Output the (x, y) coordinate of the center of the cell containing the given text.  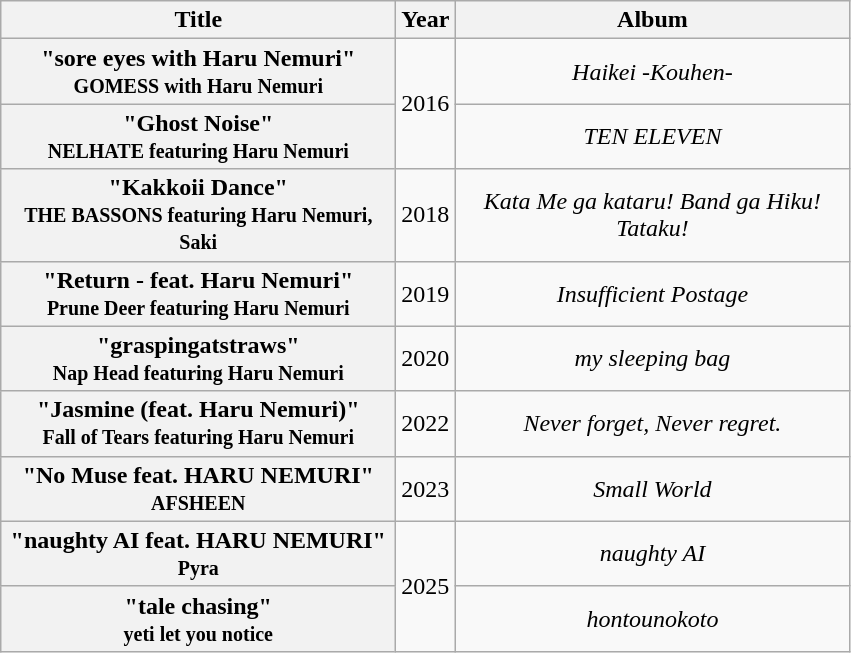
Insufficient Postage (652, 294)
2023 (426, 488)
2022 (426, 424)
"Kakkoii Dance"THE BASSONS featuring Haru Nemuri, Saki (198, 215)
"tale chasing"yeti let you notice (198, 618)
my sleeping bag (652, 358)
Never forget, Never regret. (652, 424)
2016 (426, 104)
Album (652, 20)
Year (426, 20)
2020 (426, 358)
"graspingatstraws"Nap Head featuring Haru Nemuri (198, 358)
hontounokoto (652, 618)
2025 (426, 586)
Haikei -Kouhen- (652, 72)
"naughty AI feat. HARU NEMURI"Pyra (198, 554)
Title (198, 20)
Small World (652, 488)
naughty AI (652, 554)
TEN ELEVEN (652, 136)
"sore eyes with Haru Nemuri"GOMESS with Haru Nemuri (198, 72)
"Jasmine (feat. Haru Nemuri)"Fall of Tears featuring Haru Nemuri (198, 424)
"Ghost Noise"NELHATE featuring Haru Nemuri (198, 136)
"Return - feat. Haru Nemuri"Prune Deer featuring Haru Nemuri (198, 294)
2019 (426, 294)
Kata Me ga kataru! Band ga Hiku! Tataku! (652, 215)
"No Muse feat. HARU NEMURI"AFSHEEN (198, 488)
2018 (426, 215)
